Search for the cell housing the specified text and yield its [x, y] center coordinate. 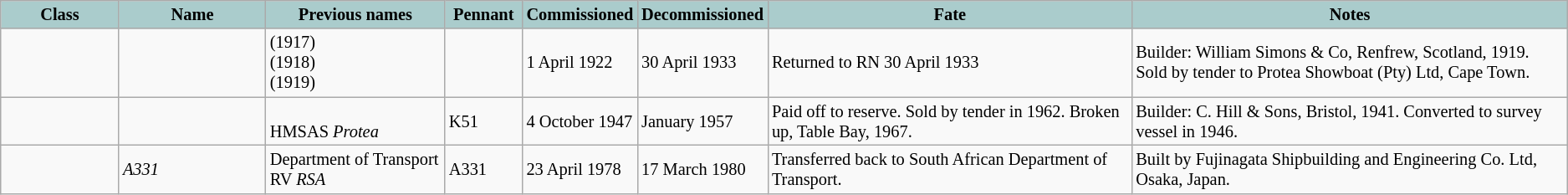
Name [192, 14]
Builder: William Simons & Co, Renfrew, Scotland, 1919. Sold by tender to Protea Showboat (Pty) Ltd, Cape Town. [1350, 63]
23 April 1978 [580, 169]
Commissioned [580, 14]
1 April 1922 [580, 63]
Returned to RN 30 April 1933 [950, 63]
17 March 1980 [702, 169]
4 October 1947 [580, 121]
Pennant [483, 14]
K51 [483, 121]
Class [60, 14]
(1917) (1918) (1919) [355, 63]
Notes [1350, 14]
January 1957 [702, 121]
Previous names [355, 14]
Built by Fujinagata Shipbuilding and Engineering Co. Ltd, Osaka, Japan. [1350, 169]
Builder: C. Hill & Sons, Bristol, 1941. Converted to survey vessel in 1946. [1350, 121]
Fate [950, 14]
30 April 1933 [702, 63]
Department of TransportRV RSA [355, 169]
Transferred back to South African Department of Transport. [950, 169]
HMSAS Protea [355, 121]
Paid off to reserve. Sold by tender in 1962. Broken up, Table Bay, 1967. [950, 121]
Decommissioned [702, 14]
